Locate the cell with the specified text and output its (x, y) center coordinate. 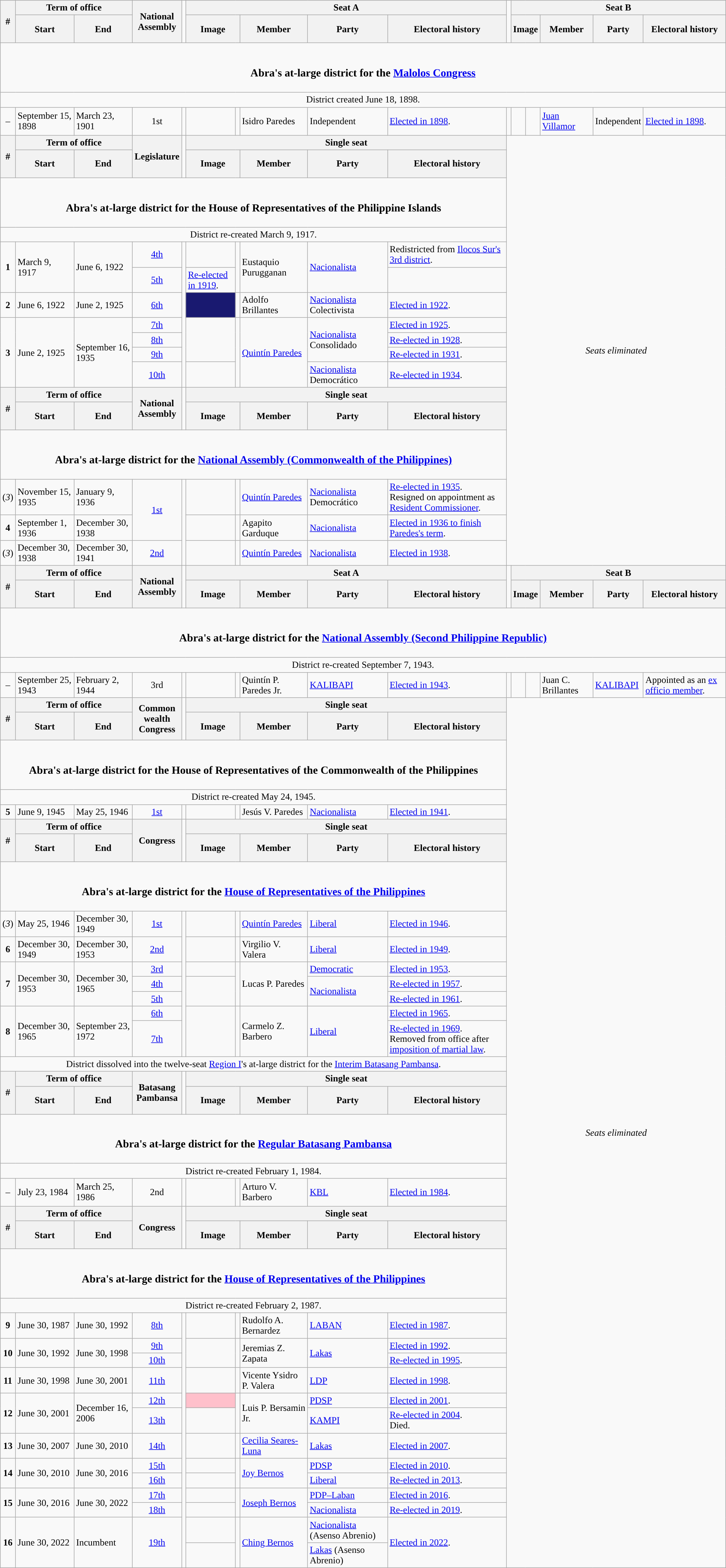
June 30, 2007 (45, 1446)
Vicente Ysidro P. Valera (274, 1381)
Quintín P. Paredes Jr. (274, 685)
March 9, 1917 (45, 267)
Re-elected in 1969.Removed from office after imposition of martial law. (447, 1039)
16th (157, 1480)
June 30, 1987 (45, 1325)
Redistricted from Ilocos Sur's 3rd district. (447, 255)
District created June 18, 1898. (363, 100)
18th (157, 1510)
Arturo V. Barbero (274, 1192)
Elected in 2001. (447, 1400)
Democratic (347, 969)
NacionalistaColectivista (347, 305)
Re-elected in 2013. (447, 1480)
Jeremias Z. Zapata (274, 1353)
Joseph Bernos (274, 1502)
Re-elected in 1919. (211, 279)
KBL (347, 1192)
February 2, 1944 (103, 685)
15 (8, 1502)
Elected in 1943. (447, 685)
13th (157, 1420)
Elected in 1998. (447, 1381)
Rudolfo A. Bernardez (274, 1325)
15th (157, 1466)
Incumbent (103, 1542)
Lakas (Asenso Abrenio) (347, 1555)
Re-elected in 1961. (447, 999)
KAMPI (347, 1420)
Nacionalista (Asenso Abrenio) (347, 1530)
Jesús V. Paredes (274, 812)
July 23, 1984 (45, 1192)
Elected in 1953. (447, 969)
Elected in 1938. (447, 553)
Isidro Paredes (274, 121)
September 15, 1898 (45, 121)
12th (157, 1400)
8 (8, 1031)
June 9, 1945 (45, 812)
5 (8, 812)
Elected in 1946. (447, 923)
16 (8, 1542)
Abra's at-large district for the House of Representatives of the Philippine Islands (254, 203)
District re-created May 24, 1945. (254, 797)
11 (8, 1381)
Elected in 1949. (447, 949)
Abra's at-large district for the Malolos Congress (363, 68)
September 16, 1935 (103, 352)
Abra's at-large district for the National Assembly (Second Philippine Republic) (363, 632)
14 (8, 1473)
Legislature (157, 156)
Elected in 1936 to finish Paredes's term. (447, 528)
1 (8, 267)
Re-elected in 1934. (447, 375)
Adolfo Brillantes (274, 305)
March 23, 1901 (103, 121)
12 (8, 1413)
14th (157, 1446)
Re-elected in 2019. (447, 1510)
District dissolved into the twelve-seat Region I's at-large district for the Interim Batasang Pambansa. (254, 1064)
Re-elected in 1995. (447, 1360)
January 9, 1936 (103, 497)
Juan Villamor (567, 121)
Luis P. Bersamin Jr. (274, 1413)
3 (8, 352)
December 30, 1941 (103, 553)
Eustaquio Purugganan (274, 267)
Re-elected in 2004.Died. (447, 1420)
Juan C. Brillantes (567, 685)
CommonwealthCongress (157, 719)
Re-elected in 1957. (447, 984)
NacionalistaConsolidado (347, 340)
Abra's at-large district for the House of Representatives of the Commonwealth of the Philippines (254, 765)
Elected in 1965. (447, 1014)
Re-elected in 1935.Resigned on appointment as Resident Commissioner. (447, 497)
Joy Bernos (274, 1473)
Carmelo Z. Barbero (274, 1031)
March 25, 1986 (103, 1192)
Abra's at-large district for the National Assembly (Commonwealth of the Philippines) (254, 455)
Re-elected in 1928. (447, 340)
District re-created September 7, 1943. (363, 665)
Elected in 1941. (447, 812)
September 23, 1972 (103, 1031)
6 (8, 949)
District re-created February 1, 1984. (254, 1171)
BatasangPambansa (157, 1093)
Elected in 2022. (447, 1542)
Elected in 1925. (447, 325)
4 (8, 528)
September 25, 1943 (45, 685)
10 (8, 1353)
Lucas P. Paredes (274, 984)
Re-elected in 1931. (447, 355)
Abra's at-large district for the Regular Batasang Pambansa (254, 1138)
Appointed as an ex officio member. (685, 685)
September 1, 1936 (45, 528)
17th (157, 1495)
9 (8, 1325)
District re-created March 9, 1917. (254, 234)
2 (8, 305)
LABAN (347, 1325)
Elected in 1984. (447, 1192)
LDP (347, 1381)
Cecilia Seares-Luna (274, 1446)
Elected in 2007. (447, 1446)
Elected in 1922. (447, 305)
7 (8, 984)
PDP–Laban (347, 1495)
Ching Bernos (274, 1542)
Agapito Garduque (274, 528)
Virgilio V. Valera (274, 949)
11th (157, 1381)
Elected in 2010. (447, 1466)
13 (8, 1446)
Elected in 2016. (447, 1495)
19th (157, 1542)
District re-created February 2, 1987. (254, 1306)
December 16, 2006 (103, 1413)
Elected in 1987. (447, 1325)
Elected in 1992. (447, 1346)
November 15, 1935 (45, 497)
